Return (x, y) of the center of cell containing provided text 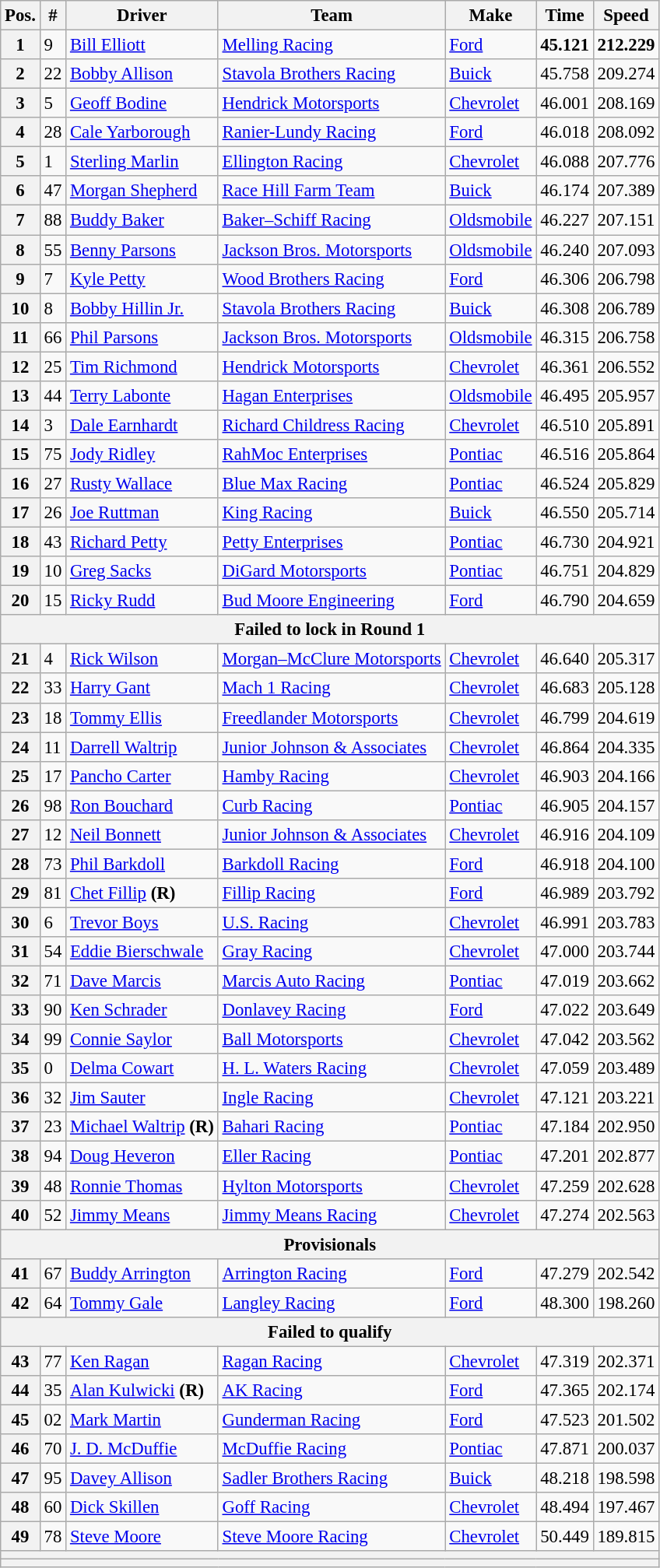
Speed (626, 16)
Bill Elliott (142, 45)
198.260 (626, 1303)
AK Racing (332, 1391)
45.121 (565, 45)
46.751 (565, 571)
207.151 (626, 220)
203.489 (626, 1068)
46.001 (565, 103)
46.306 (565, 279)
Kyle Petty (142, 279)
75 (53, 454)
212.229 (626, 45)
Bahari Racing (332, 1128)
205.829 (626, 483)
42 (20, 1303)
203.744 (626, 952)
209.274 (626, 74)
81 (53, 893)
Team (332, 16)
Goff Racing (332, 1507)
95 (53, 1479)
Barkdoll Racing (332, 864)
Eddie Bierschwale (142, 952)
Hylton Motorsports (332, 1186)
205.864 (626, 454)
Tim Richmond (142, 367)
Tommy Ellis (142, 717)
Phil Parsons (142, 337)
0 (53, 1068)
Terry Labonte (142, 396)
47.022 (565, 1010)
189.815 (626, 1537)
Morgan Shepherd (142, 191)
49 (20, 1537)
90 (53, 1010)
Freedlander Motorsports (332, 717)
47.259 (565, 1186)
Bobby Allison (142, 74)
Donlavey Racing (332, 1010)
46.510 (565, 425)
206.552 (626, 367)
02 (53, 1419)
46.790 (565, 601)
Buddy Baker (142, 220)
Provisionals (330, 1244)
Ken Ragan (142, 1361)
16 (20, 483)
60 (53, 1507)
46 (20, 1449)
203.792 (626, 893)
Blue Max Racing (332, 483)
202.877 (626, 1156)
46.989 (565, 893)
46.315 (565, 337)
207.389 (626, 191)
40 (20, 1215)
13 (20, 396)
208.092 (626, 132)
Ellington Racing (332, 162)
Ingle Racing (332, 1098)
206.789 (626, 308)
98 (53, 805)
Davey Allison (142, 1479)
48.218 (565, 1479)
66 (53, 337)
Chet Fillip (R) (142, 893)
34 (20, 1040)
46.683 (565, 689)
46.905 (565, 805)
206.798 (626, 279)
J. D. McDuffie (142, 1449)
205.317 (626, 659)
Connie Saylor (142, 1040)
46.730 (565, 542)
Dick Skillen (142, 1507)
Petty Enterprises (332, 542)
Harry Gant (142, 689)
52 (53, 1215)
King Racing (332, 513)
Pancho Carter (142, 776)
202.950 (626, 1128)
203.662 (626, 981)
Wood Brothers Racing (332, 279)
Hagan Enterprises (332, 396)
204.619 (626, 717)
Failed to qualify (330, 1332)
Alan Kulwicki (R) (142, 1391)
204.100 (626, 864)
47.059 (565, 1068)
H. L. Waters Racing (332, 1068)
46.918 (565, 864)
Race Hill Farm Team (332, 191)
46.550 (565, 513)
47.274 (565, 1215)
47.279 (565, 1273)
Ranier-Lundy Racing (332, 132)
205.128 (626, 689)
46.018 (565, 132)
14 (20, 425)
94 (53, 1156)
30 (20, 922)
77 (53, 1361)
202.542 (626, 1273)
67 (53, 1273)
Marcis Auto Racing (332, 981)
47.201 (565, 1156)
204.659 (626, 601)
204.166 (626, 776)
205.957 (626, 396)
Gunderman Racing (332, 1419)
20 (20, 601)
198.598 (626, 1479)
DiGard Motorsports (332, 571)
204.335 (626, 747)
Driver (142, 16)
Dale Earnhardt (142, 425)
47.871 (565, 1449)
Mark Martin (142, 1419)
50.449 (565, 1537)
46.240 (565, 250)
205.714 (626, 513)
29 (20, 893)
37 (20, 1128)
46.903 (565, 776)
Curb Racing (332, 805)
202.371 (626, 1361)
Ricky Rudd (142, 601)
46.174 (565, 191)
Failed to lock in Round 1 (330, 630)
Jody Ridley (142, 454)
Eller Racing (332, 1156)
47.523 (565, 1419)
Tommy Gale (142, 1303)
Time (565, 16)
73 (53, 864)
46.640 (565, 659)
203.221 (626, 1098)
Benny Parsons (142, 250)
Sadler Brothers Racing (332, 1479)
Bobby Hillin Jr. (142, 308)
Geoff Bodine (142, 103)
47.121 (565, 1098)
78 (53, 1537)
99 (53, 1040)
Pos. (20, 16)
Joe Ruttman (142, 513)
47.000 (565, 952)
205.891 (626, 425)
Ragan Racing (332, 1361)
Michael Waltrip (R) (142, 1128)
202.628 (626, 1186)
202.174 (626, 1391)
46.524 (565, 483)
39 (20, 1186)
46.516 (565, 454)
36 (20, 1098)
204.829 (626, 571)
46.916 (565, 835)
70 (53, 1449)
64 (53, 1303)
54 (53, 952)
46.361 (565, 367)
2 (20, 74)
71 (53, 981)
204.921 (626, 542)
Steve Moore Racing (332, 1537)
47.042 (565, 1040)
Buddy Arrington (142, 1273)
24 (20, 747)
Jimmy Means (142, 1215)
203.783 (626, 922)
Fillip Racing (332, 893)
Richard Childress Racing (332, 425)
21 (20, 659)
Ken Schrader (142, 1010)
47.184 (565, 1128)
201.502 (626, 1419)
Phil Barkdoll (142, 864)
Ron Bouchard (142, 805)
Morgan–McClure Motorsports (332, 659)
38 (20, 1156)
88 (53, 220)
RahMoc Enterprises (332, 454)
46.799 (565, 717)
46.088 (565, 162)
Richard Petty (142, 542)
Neil Bonnett (142, 835)
Trevor Boys (142, 922)
Melling Racing (332, 45)
45 (20, 1419)
Cale Yarborough (142, 132)
Mach 1 Racing (332, 689)
Arrington Racing (332, 1273)
208.169 (626, 103)
Dave Marcis (142, 981)
Jim Sauter (142, 1098)
55 (53, 250)
Greg Sacks (142, 571)
Gray Racing (332, 952)
197.467 (626, 1507)
Rusty Wallace (142, 483)
203.562 (626, 1040)
Sterling Marlin (142, 162)
Hamby Racing (332, 776)
Bud Moore Engineering (332, 601)
Ball Motorsports (332, 1040)
47.019 (565, 981)
200.037 (626, 1449)
47.365 (565, 1391)
Make (490, 16)
202.563 (626, 1215)
204.109 (626, 835)
Jimmy Means Racing (332, 1215)
31 (20, 952)
Baker–Schiff Racing (332, 220)
19 (20, 571)
Rick Wilson (142, 659)
McDuffie Racing (332, 1449)
207.093 (626, 250)
46.991 (565, 922)
# (53, 16)
Langley Racing (332, 1303)
48.300 (565, 1303)
Ronnie Thomas (142, 1186)
Steve Moore (142, 1537)
206.758 (626, 337)
Delma Cowart (142, 1068)
47.319 (565, 1361)
207.776 (626, 162)
Darrell Waltrip (142, 747)
U.S. Racing (332, 922)
45.758 (565, 74)
46.308 (565, 308)
46.227 (565, 220)
204.157 (626, 805)
46.864 (565, 747)
41 (20, 1273)
46.495 (565, 396)
48.494 (565, 1507)
203.649 (626, 1010)
Doug Heveron (142, 1156)
